Return [X, Y] of the center of cell containing provided text 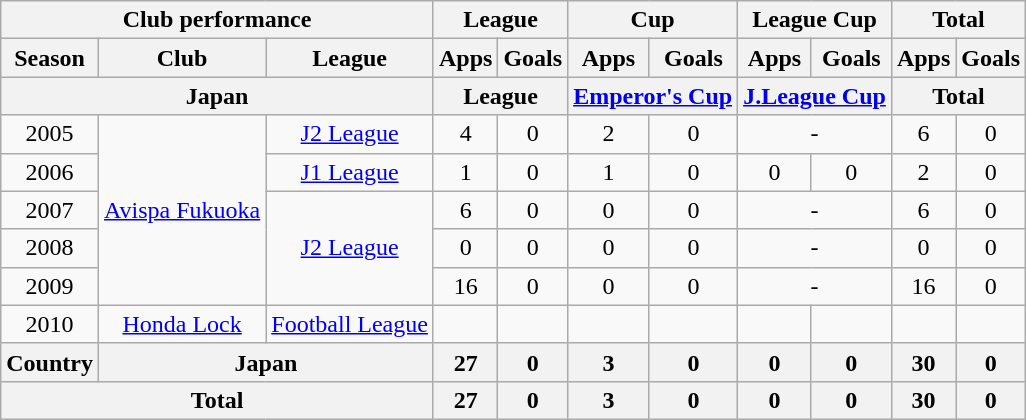
Club [182, 58]
2010 [50, 324]
2006 [50, 172]
Club performance [218, 20]
J.League Cup [815, 96]
J1 League [350, 172]
2008 [50, 248]
Emperor's Cup [653, 96]
2007 [50, 210]
2005 [50, 134]
Honda Lock [182, 324]
Avispa Fukuoka [182, 210]
4 [465, 134]
Cup [653, 20]
Country [50, 362]
Season [50, 58]
Football League [350, 324]
League Cup [815, 20]
2009 [50, 286]
